Output the [x, y] coordinate of the center of the cell containing the given text.  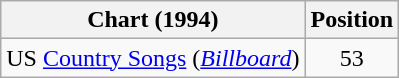
Position [352, 20]
53 [352, 58]
Chart (1994) [153, 20]
US Country Songs (Billboard) [153, 58]
